Detect which cell encompasses the target text, then output its [X, Y] center coordinate. 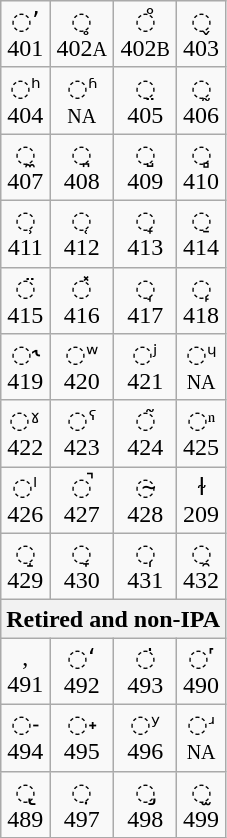
◌̃ 424 [146, 434]
◌̜ 412 [82, 234]
◌̡ 498 [146, 804]
◌̽ 416 [82, 300]
◌̇ 493 [146, 672]
◌̊ 402B [146, 34]
◌ʴ NA [202, 738]
◌ᶣ NA [202, 368]
◌̴ 428 [146, 500]
Retired and non-IPA [114, 619]
◌̝ 429 [26, 566]
◌̞ 430 [82, 566]
◌̙ 418 [202, 300]
◌̣ 497 [82, 804]
◌ʸ 496 [146, 738]
, 491 [26, 672]
◌ʲ 421 [146, 368]
◌̢ 489 [26, 804]
◌̺ 409 [146, 168]
◌̼ 407 [26, 168]
◌̯ 432 [202, 566]
◌ʷ 420 [82, 368]
◌̠ 414 [202, 234]
◌̩ 431 [146, 566]
◌̬ 403 [202, 34]
◌ʻ 492 [82, 672]
◌ʰ 404 [26, 100]
◌˗ 494 [26, 738]
◌˖ 495 [82, 738]
◌ʼ 401 [26, 34]
◌̚ 427 [82, 500]
◌̪ 408 [82, 168]
◌̥ 402A [82, 34]
ɫ 209 [202, 500]
◌̟ 413 [146, 234]
◌̘ 417 [146, 300]
◌̈ 415 [26, 300]
◌˞ 419 [26, 368]
◌̰ 406 [202, 100]
◌ⁿ 425 [202, 434]
◌ˠ 422 [26, 434]
◌ˡ 426 [26, 500]
◌̤ 405 [146, 100]
◌ʱ NA [82, 100]
◌̹ 411 [26, 234]
◌̫ 499 [202, 804]
◌ˤ 423 [82, 434]
◌˹ 490 [202, 672]
◌̻ 410 [202, 168]
